Output the [x, y] coordinate of the center of the cell containing the given text.  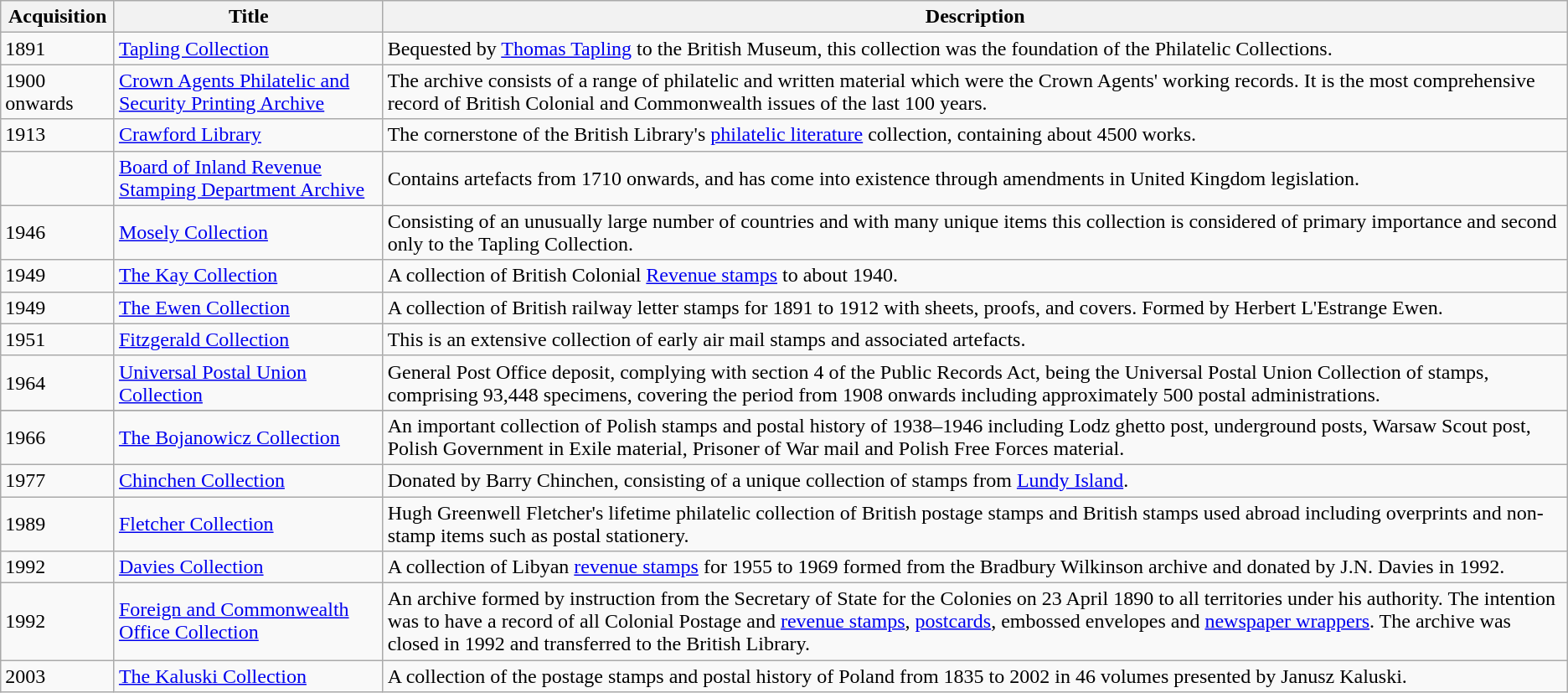
A collection of the postage stamps and postal history of Poland from 1835 to 2002 in 46 volumes presented by Janusz Kaluski. [975, 676]
1946 [58, 233]
Mosely Collection [248, 233]
Davies Collection [248, 567]
Fletcher Collection [248, 523]
1989 [58, 523]
A collection of British Colonial Revenue stamps to about 1940. [975, 276]
Donated by Barry Chinchen, consisting of a unique collection of stamps from Lundy Island. [975, 480]
1977 [58, 480]
Tapling Collection [248, 49]
The Ewen Collection [248, 308]
Crawford Library [248, 135]
This is an extensive collection of early air mail stamps and associated artefacts. [975, 339]
Board of Inland Revenue Stamping Department Archive [248, 178]
Description [975, 17]
The cornerstone of the British Library's philatelic literature collection, containing about 4500 works. [975, 135]
Foreign and Commonwealth Office Collection [248, 622]
Contains artefacts from 1710 onwards, and has come into existence through amendments in United Kingdom legislation. [975, 178]
1891 [58, 49]
Bequested by Thomas Tapling to the British Museum, this collection was the foundation of the Philatelic Collections. [975, 49]
1951 [58, 339]
Chinchen Collection [248, 480]
2003 [58, 676]
The Kaluski Collection [248, 676]
1964 [58, 382]
A collection of British railway letter stamps for 1891 to 1912 with sheets, proofs, and covers. Formed by Herbert L'Estrange Ewen. [975, 308]
Acquisition [58, 17]
Universal Postal Union Collection [248, 382]
1900 onwards [58, 92]
Fitzgerald Collection [248, 339]
Title [248, 17]
The Bojanowicz Collection [248, 437]
A collection of Libyan revenue stamps for 1955 to 1969 formed from the Bradbury Wilkinson archive and donated by J.N. Davies in 1992. [975, 567]
Crown Agents Philatelic and Security Printing Archive [248, 92]
1913 [58, 135]
The Kay Collection [248, 276]
1966 [58, 437]
